Extract the [X, Y] coordinate from the center of the cell holding the provided text.  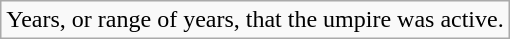
Years, or range of years, that the umpire was active. [255, 20]
